Pinpoint the cell where the given text exists, returning its (x, y) midpoint coordinate. 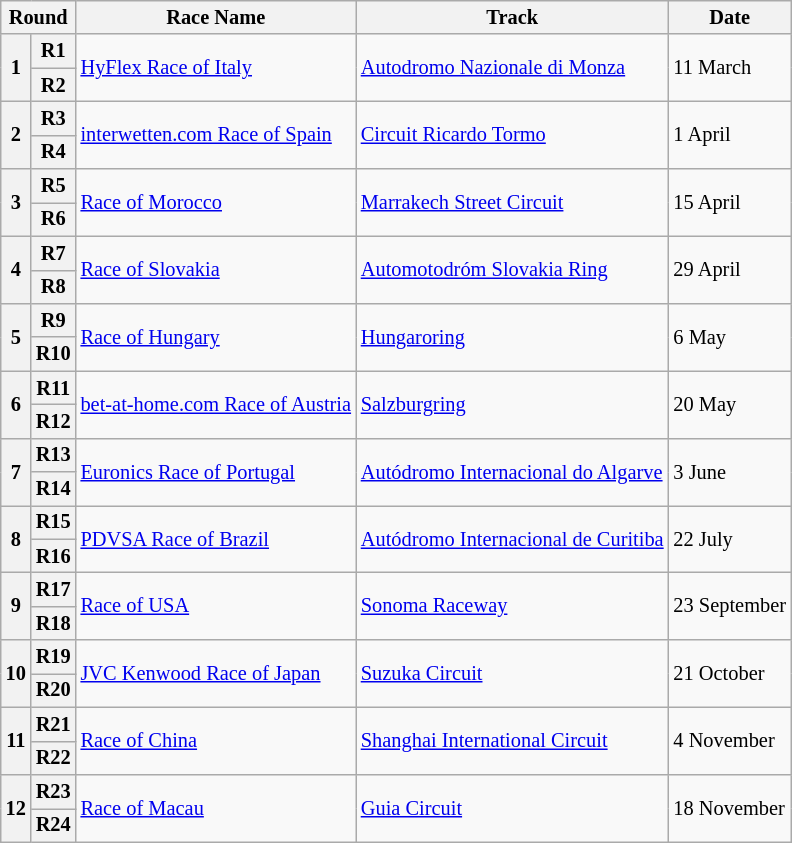
Race of Hungary (216, 336)
R10 (54, 354)
Guia Circuit (512, 808)
15 April (730, 202)
11 (16, 740)
R9 (54, 320)
R6 (54, 219)
R15 (54, 522)
R2 (54, 85)
PDVSA Race of Brazil (216, 538)
Autódromo Internacional de Curitiba (512, 538)
bet-at-home.com Race of Austria (216, 404)
4 (16, 270)
R22 (54, 758)
Shanghai International Circuit (512, 740)
20 May (730, 404)
R17 (54, 589)
Hungaroring (512, 336)
11 March (730, 68)
Round (38, 17)
22 July (730, 538)
10 (16, 674)
3 (16, 202)
Track (512, 17)
Race Name (216, 17)
R8 (54, 287)
2 (16, 134)
interwetten.com Race of Spain (216, 134)
R3 (54, 118)
R11 (54, 388)
6 May (730, 336)
29 April (730, 270)
R12 (54, 421)
Suzuka Circuit (512, 674)
Euronics Race of Portugal (216, 472)
JVC Kenwood Race of Japan (216, 674)
9 (16, 606)
Race of China (216, 740)
6 (16, 404)
R16 (54, 556)
1 (16, 68)
R5 (54, 186)
R1 (54, 51)
23 September (730, 606)
7 (16, 472)
3 June (730, 472)
Race of Morocco (216, 202)
R20 (54, 690)
R21 (54, 724)
Race of Macau (216, 808)
R19 (54, 657)
Marrakech Street Circuit (512, 202)
Salzburgring (512, 404)
Sonoma Raceway (512, 606)
Automotodróm Slovakia Ring (512, 270)
5 (16, 336)
Circuit Ricardo Tormo (512, 134)
Autodromo Nazionale di Monza (512, 68)
R7 (54, 253)
Race of Slovakia (216, 270)
R14 (54, 489)
Date (730, 17)
R4 (54, 152)
12 (16, 808)
R18 (54, 623)
R23 (54, 791)
R13 (54, 455)
21 October (730, 674)
8 (16, 538)
4 November (730, 740)
1 April (730, 134)
18 November (730, 808)
Autódromo Internacional do Algarve (512, 472)
HyFlex Race of Italy (216, 68)
Race of USA (216, 606)
R24 (54, 825)
